Determine the (X, Y) coordinate at the center of the cell enclosing the given text.  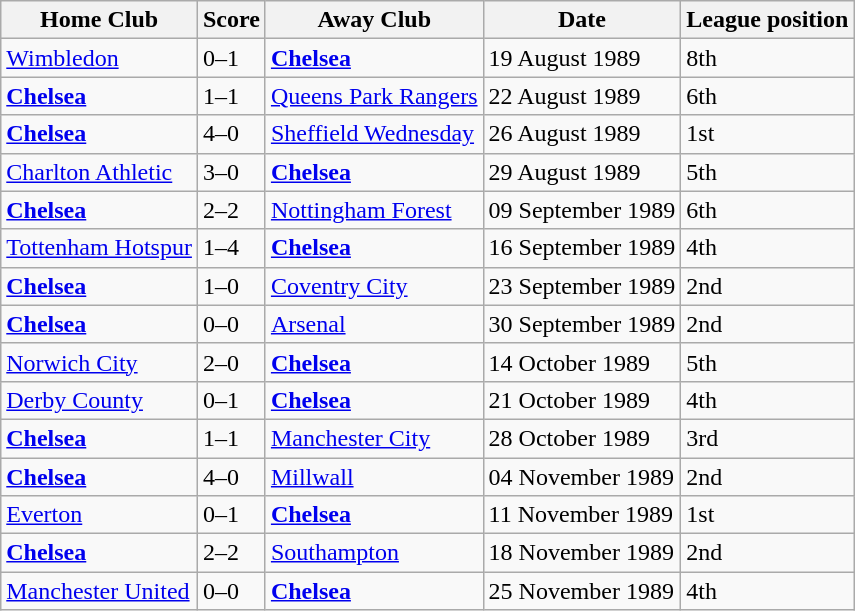
22 August 1989 (582, 96)
09 September 1989 (582, 210)
19 August 1989 (582, 58)
Arsenal (374, 324)
Tottenham Hotspur (100, 248)
11 November 1989 (582, 515)
21 October 1989 (582, 400)
Norwich City (100, 362)
Everton (100, 515)
2–0 (231, 362)
Millwall (374, 477)
Southampton (374, 553)
Manchester City (374, 438)
Sheffield Wednesday (374, 134)
Wimbledon (100, 58)
30 September 1989 (582, 324)
1–4 (231, 248)
League position (768, 20)
16 September 1989 (582, 248)
Queens Park Rangers (374, 96)
Charlton Athletic (100, 172)
Away Club (374, 20)
Score (231, 20)
8th (768, 58)
3–0 (231, 172)
23 September 1989 (582, 286)
28 October 1989 (582, 438)
Nottingham Forest (374, 210)
3rd (768, 438)
Home Club (100, 20)
Derby County (100, 400)
18 November 1989 (582, 553)
Manchester United (100, 591)
25 November 1989 (582, 591)
29 August 1989 (582, 172)
1–0 (231, 286)
26 August 1989 (582, 134)
04 November 1989 (582, 477)
Date (582, 20)
14 October 1989 (582, 362)
Coventry City (374, 286)
